For the text-containing cell, return its midpoint in (X, Y) coordinate format. 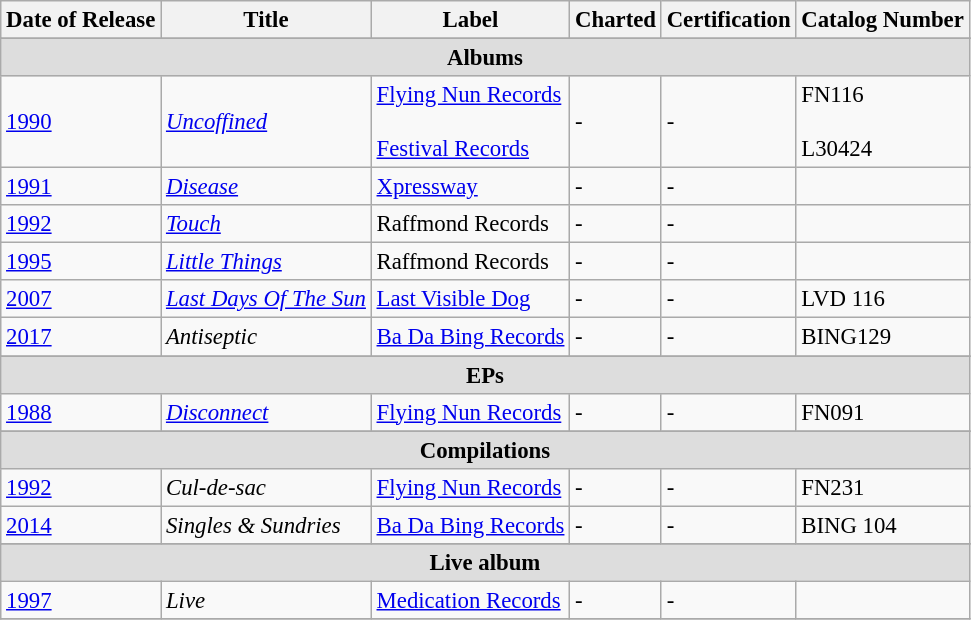
2007 (81, 299)
Disconnect (266, 412)
Charted (616, 20)
Medication Records (470, 600)
Touch (266, 224)
1997 (81, 600)
1991 (81, 187)
Uncoffined (266, 122)
BING 104 (882, 525)
Albums (485, 58)
Compilations (485, 450)
1990 (81, 122)
Last Days Of The Sun (266, 299)
2014 (81, 525)
Live (266, 600)
Live album (485, 563)
LVD 116 (882, 299)
Date of Release (81, 20)
Little Things (266, 262)
1995 (81, 262)
Label (470, 20)
Xpressway (470, 187)
Last Visible Dog (470, 299)
Certification (728, 20)
Title (266, 20)
Flying Nun RecordsFestival Records (470, 122)
2017 (81, 337)
Catalog Number (882, 20)
Antiseptic (266, 337)
FN231 (882, 487)
1988 (81, 412)
EPs (485, 375)
BING129 (882, 337)
FN116L30424 (882, 122)
Disease (266, 187)
FN091 (882, 412)
Singles & Sundries (266, 525)
Cul-de-sac (266, 487)
